Return [x, y] of the center of cell containing provided text 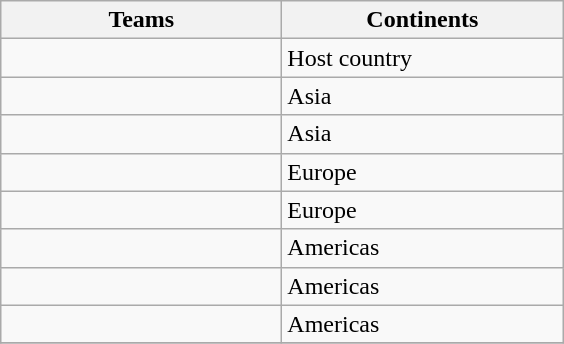
Teams [142, 20]
Host country [422, 58]
Continents [422, 20]
